For the text-containing cell, return its midpoint in [X, Y] coordinate format. 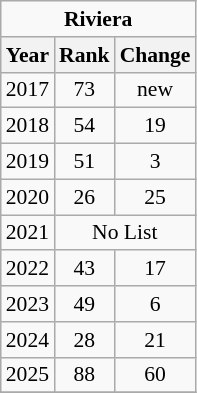
51 [84, 162]
Change [156, 55]
2019 [28, 162]
88 [84, 375]
2025 [28, 375]
2018 [28, 126]
26 [84, 197]
54 [84, 126]
49 [84, 304]
28 [84, 340]
2021 [28, 233]
60 [156, 375]
2020 [28, 197]
No List [124, 233]
2017 [28, 90]
25 [156, 197]
19 [156, 126]
21 [156, 340]
17 [156, 269]
73 [84, 90]
43 [84, 269]
Riviera [98, 19]
Year [28, 55]
3 [156, 162]
2022 [28, 269]
2023 [28, 304]
6 [156, 304]
Rank [84, 55]
2024 [28, 340]
new [156, 90]
